Return [X, Y] of the center of cell containing provided text 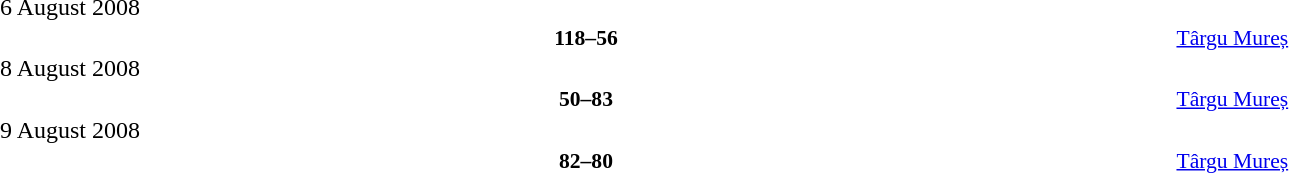
50–83 [586, 99]
118–56 [586, 38]
